Detect which cell encompasses the target text, then output its (x, y) center coordinate. 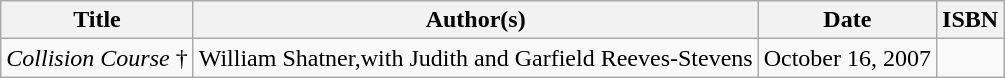
William Shatner,with Judith and Garfield Reeves-Stevens (476, 58)
Collision Course † (97, 58)
Title (97, 20)
Author(s) (476, 20)
Date (847, 20)
October 16, 2007 (847, 58)
ISBN (970, 20)
